Return the [X, Y] coordinate for the center point of the cell that contains the specified text.  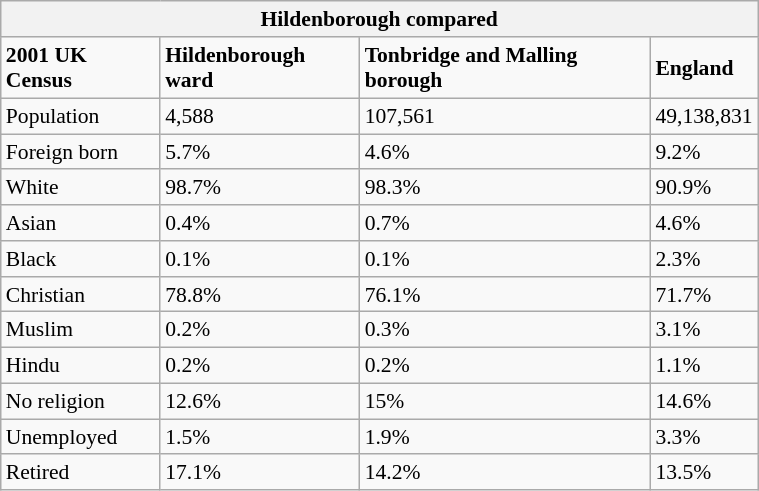
Retired [80, 472]
1.1% [704, 365]
2.3% [704, 259]
0.7% [506, 223]
13.5% [704, 472]
2001 UK Census [80, 68]
0.4% [260, 223]
England [704, 68]
9.2% [704, 152]
49,138,831 [704, 116]
Hindu [80, 365]
Tonbridge and Malling borough [506, 68]
1.9% [506, 437]
Muslim [80, 330]
3.1% [704, 330]
Asian [80, 223]
12.6% [260, 401]
90.9% [704, 187]
White [80, 187]
76.1% [506, 294]
98.3% [506, 187]
0.3% [506, 330]
Hildenborough compared [380, 19]
Christian [80, 294]
4,588 [260, 116]
3.3% [704, 437]
107,561 [506, 116]
14.6% [704, 401]
14.2% [506, 472]
17.1% [260, 472]
Black [80, 259]
71.7% [704, 294]
15% [506, 401]
1.5% [260, 437]
Population [80, 116]
98.7% [260, 187]
Unemployed [80, 437]
5.7% [260, 152]
Foreign born [80, 152]
78.8% [260, 294]
No religion [80, 401]
Hildenborough ward [260, 68]
